Find where the given text appears and provide that cell's center as (x, y) coordinate. 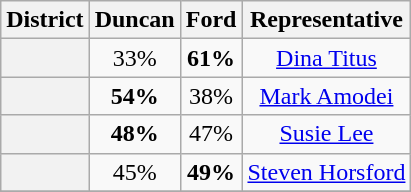
49% (211, 172)
Mark Amodei (326, 96)
District (45, 20)
45% (134, 172)
Representative (326, 20)
Susie Lee (326, 134)
54% (134, 96)
33% (134, 58)
48% (134, 134)
38% (211, 96)
Duncan (134, 20)
Dina Titus (326, 58)
47% (211, 134)
Steven Horsford (326, 172)
61% (211, 58)
Ford (211, 20)
